Provide the [X, Y] coordinate of the cell's center where the given text is located.  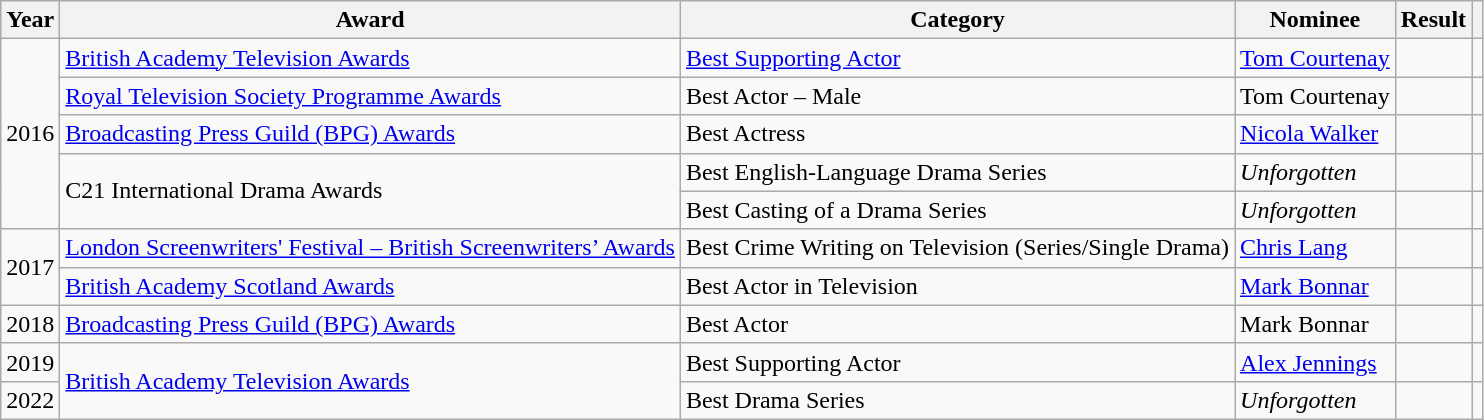
Best Casting of a Drama Series [957, 210]
Best Actor in Television [957, 286]
2019 [30, 362]
C21 International Drama Awards [370, 191]
Best English-Language Drama Series [957, 172]
London Screenwriters' Festival – British Screenwriters’ Awards [370, 248]
Best Actress [957, 134]
Nominee [1316, 20]
Category [957, 20]
Alex Jennings [1316, 362]
2016 [30, 134]
Best Crime Writing on Television (Series/Single Drama) [957, 248]
Result [1433, 20]
Best Actor [957, 324]
Best Actor – Male [957, 96]
Nicola Walker [1316, 134]
British Academy Scotland Awards [370, 286]
2018 [30, 324]
Best Drama Series [957, 400]
2017 [30, 267]
2022 [30, 400]
Award [370, 20]
Royal Television Society Programme Awards [370, 96]
Chris Lang [1316, 248]
Year [30, 20]
